For the text-containing cell, return its midpoint in [X, Y] coordinate format. 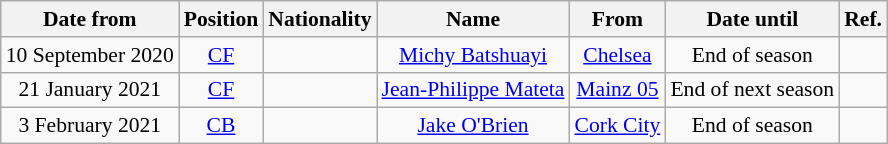
Chelsea [617, 55]
Jake O'Brien [474, 126]
3 February 2021 [90, 126]
From [617, 19]
Michy Batshuayi [474, 55]
10 September 2020 [90, 55]
CB [221, 126]
Nationality [320, 19]
21 January 2021 [90, 90]
Date from [90, 19]
End of next season [752, 90]
Ref. [863, 19]
Jean-Philippe Mateta [474, 90]
Cork City [617, 126]
Date until [752, 19]
Position [221, 19]
Mainz 05 [617, 90]
Name [474, 19]
